Capture the cell that displays the provided text and extract its (X, Y) central coordinate. 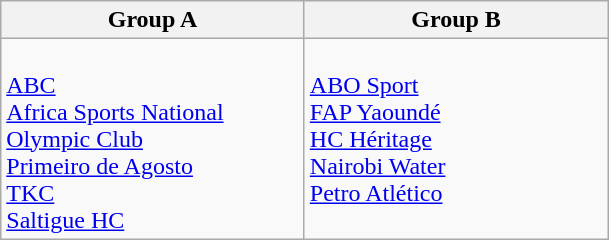
ABC Africa Sports National Olympic Club Primeiro de Agosto TKC Saltigue HC (153, 139)
ABO Sport FAP Yaoundé HC Héritage Nairobi Water Petro Atlético (456, 139)
Group A (153, 20)
Group B (456, 20)
